Detect which cell encompasses the target text, then output its [X, Y] center coordinate. 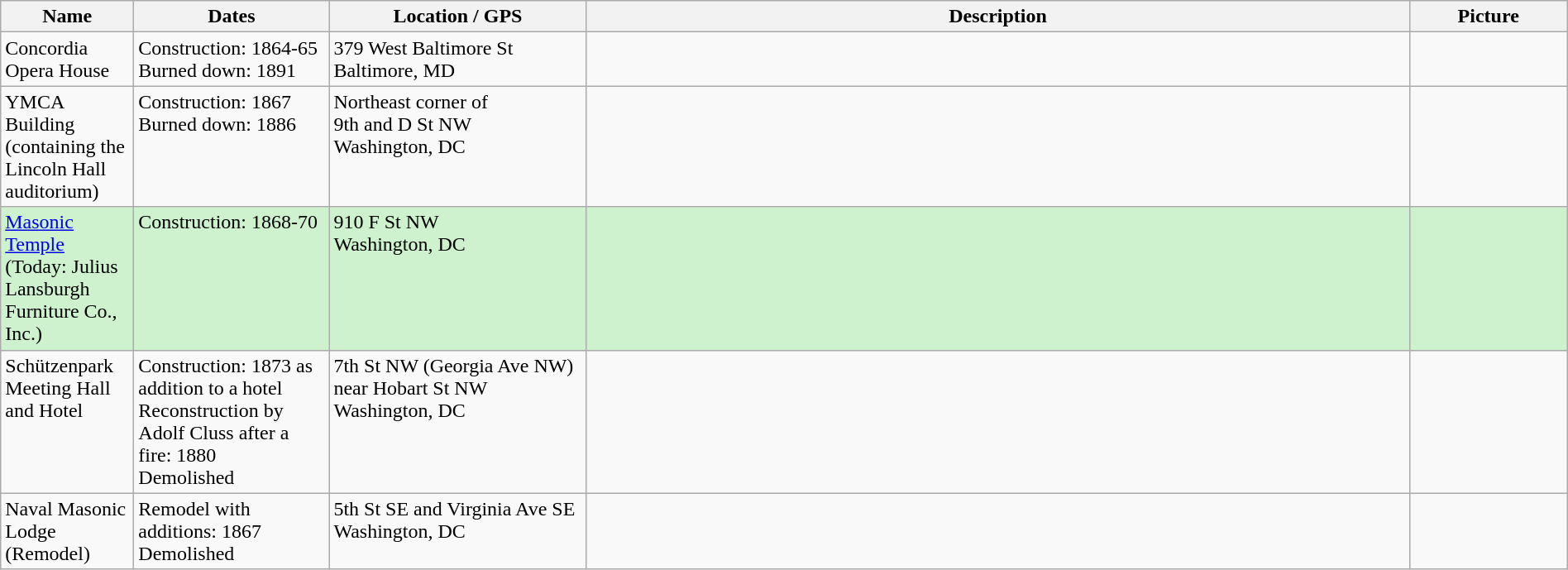
Dates [232, 17]
Northeast corner of9th and D St NW Washington, DC [458, 146]
5th St SE and Virginia Ave SE Washington, DC [458, 531]
379 West Baltimore St Baltimore, MD [458, 60]
Name [68, 17]
Construction: 1868-70 [232, 278]
YMCA Building (containing the Lincoln Hall auditorium) [68, 146]
Remodel with additions: 1867 Demolished [232, 531]
Naval Masonic Lodge (Remodel) [68, 531]
Location / GPS [458, 17]
Masonic Temple (Today: Julius Lansburgh Furniture Co., Inc.) [68, 278]
Description [997, 17]
Schützenpark Meeting Hall and Hotel [68, 422]
7th St NW (Georgia Ave NW) near Hobart St NW Washington, DC [458, 422]
Picture [1489, 17]
Construction: 1867 Burned down: 1886 [232, 146]
Construction: 1873 as addition to a hotel Reconstruction by Adolf Cluss after a fire: 1880 Demolished [232, 422]
Concordia Opera House [68, 60]
Construction: 1864-65 Burned down: 1891 [232, 60]
910 F St NW Washington, DC [458, 278]
